Detect which cell encompasses the target text, then output its [X, Y] center coordinate. 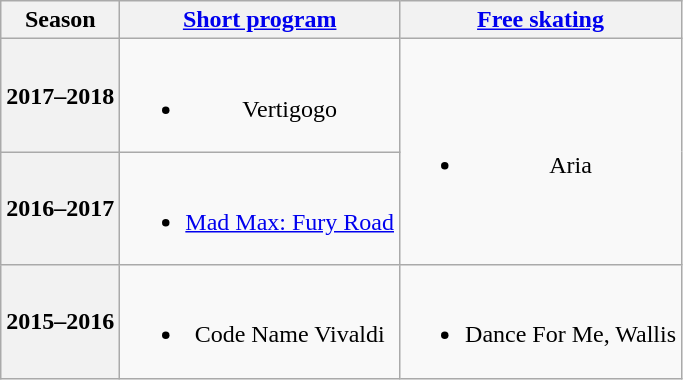
Mad Max: Fury Road [260, 208]
Free skating [541, 20]
Aria [541, 152]
Dance For Me, Wallis [541, 322]
2016–2017 [60, 208]
Season [60, 20]
2017–2018 [60, 96]
2015–2016 [60, 322]
Code Name Vivaldi [260, 322]
Vertigogo [260, 96]
Short program [260, 20]
